Provide the [x, y] coordinate of the cell's center where the given text is located.  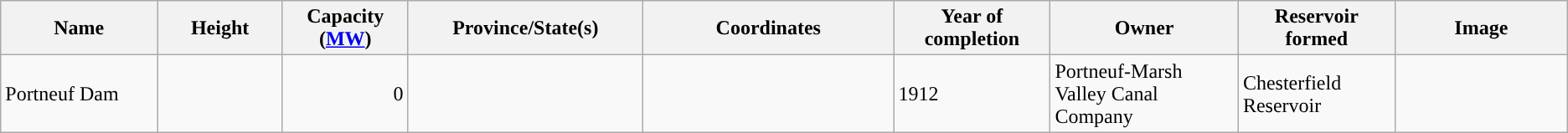
Portneuf Dam [79, 94]
Chesterfield Reservoir [1317, 94]
Year of completion [972, 28]
0 [345, 94]
1912 [972, 94]
Capacity (MW) [345, 28]
Image [1481, 28]
Height [220, 28]
Portneuf-Marsh Valley Canal Company [1144, 94]
Province/State(s) [526, 28]
Coordinates [769, 28]
Name [79, 28]
Owner [1144, 28]
Reservoir formed [1317, 28]
